Identify which cell holds the provided text, then report its [x, y] central coordinate. 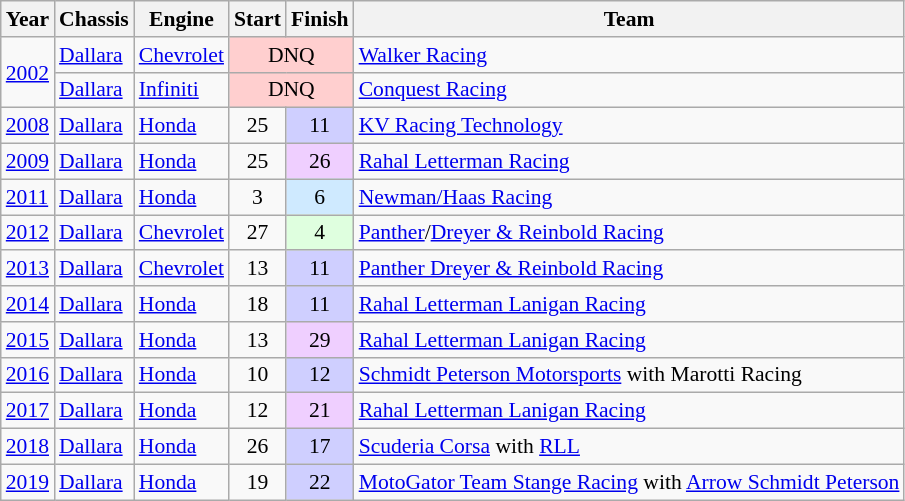
Conquest Racing [630, 90]
Start [258, 19]
Panther Dreyer & Reinbold Racing [630, 269]
6 [320, 197]
MotoGator Team Stange Racing with Arrow Schmidt Peterson [630, 482]
Rahal Letterman Racing [630, 162]
29 [320, 340]
19 [258, 482]
Infiniti [182, 90]
22 [320, 482]
Schmidt Peterson Motorsports with Marotti Racing [630, 375]
2017 [28, 411]
2018 [28, 447]
Scuderia Corsa with RLL [630, 447]
Team [630, 19]
2013 [28, 269]
KV Racing Technology [630, 126]
21 [320, 411]
2011 [28, 197]
Finish [320, 19]
Panther/Dreyer & Reinbold Racing [630, 233]
2012 [28, 233]
2015 [28, 340]
2014 [28, 304]
Engine [182, 19]
3 [258, 197]
10 [258, 375]
2019 [28, 482]
17 [320, 447]
Newman/Haas Racing [630, 197]
2016 [28, 375]
2009 [28, 162]
Chassis [94, 19]
4 [320, 233]
18 [258, 304]
2002 [28, 72]
Walker Racing [630, 55]
2008 [28, 126]
27 [258, 233]
Year [28, 19]
